Extract the [X, Y] coordinate from the center of the cell holding the provided text.  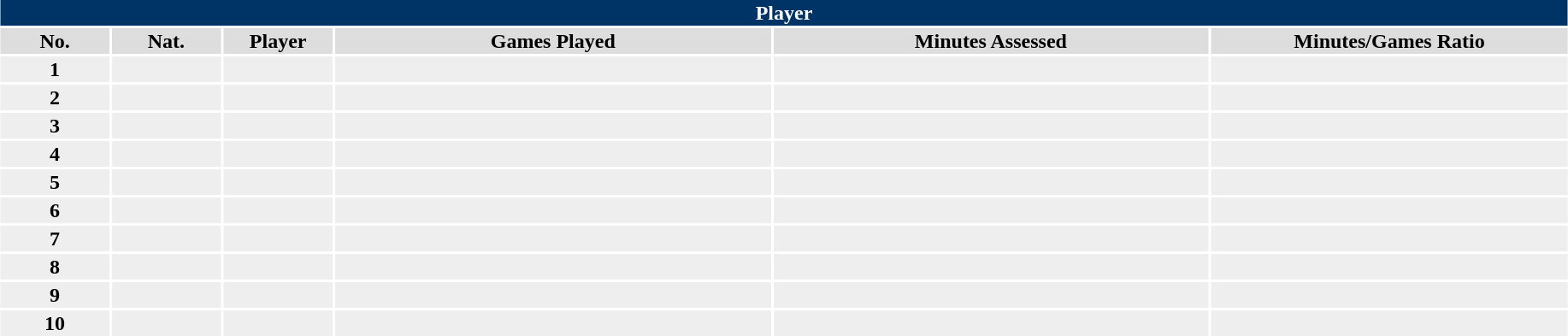
4 [55, 154]
Minutes/Games Ratio [1388, 41]
5 [55, 182]
9 [55, 295]
6 [55, 210]
1 [55, 69]
No. [55, 41]
Games Played [552, 41]
2 [55, 97]
Nat. [166, 41]
Minutes Assessed [990, 41]
7 [55, 239]
8 [55, 267]
3 [55, 126]
10 [55, 323]
